Output the [X, Y] coordinate of the center of the cell containing the given text.  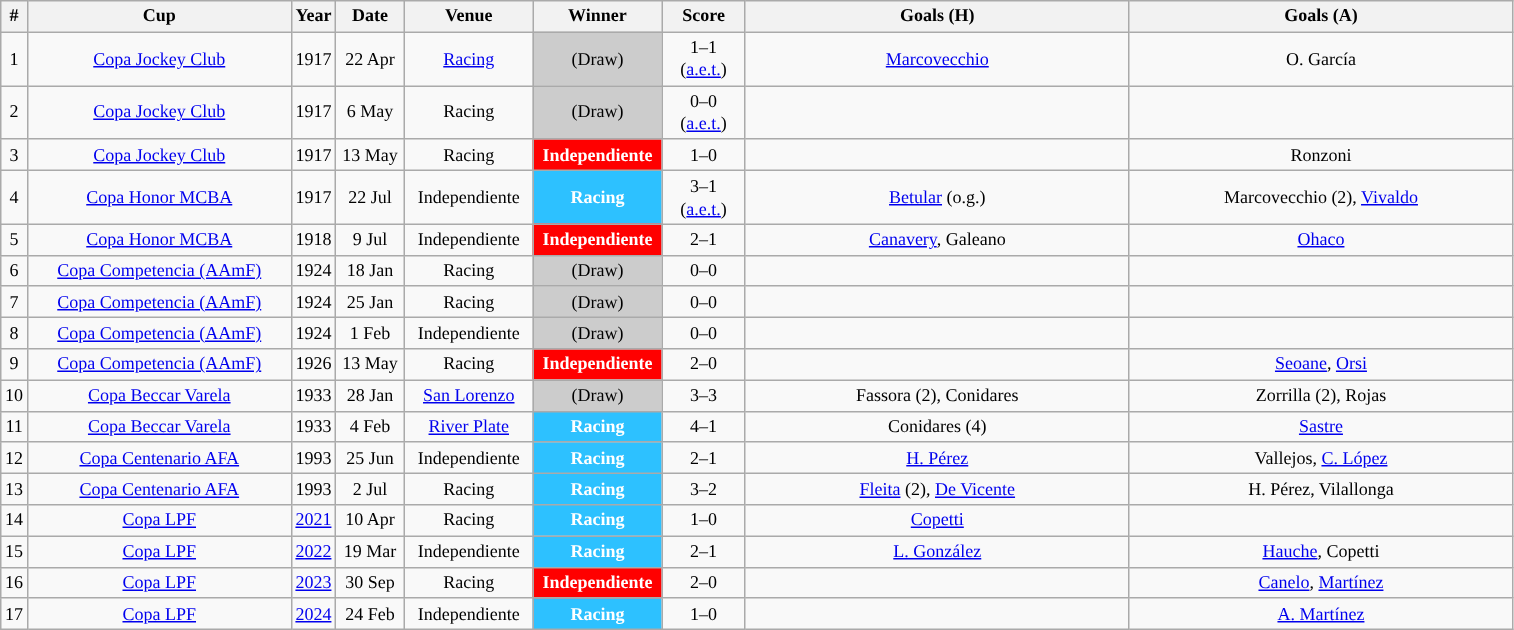
9 Jul [370, 240]
30 Sep [370, 582]
Sastre [1321, 426]
4–1 [704, 426]
Copetti [937, 520]
Ohaco [1321, 240]
2022 [314, 552]
19 Mar [370, 552]
13 [14, 488]
Canelo, Martínez [1321, 582]
2021 [314, 520]
2 [14, 113]
H. Pérez, Vilallonga [1321, 488]
4 Feb [370, 426]
A. Martínez [1321, 614]
16 [14, 582]
15 [14, 552]
12 [14, 458]
0–0 (a.e.t.) [704, 113]
3–1 (a.e.t.) [704, 197]
25 Jan [370, 302]
Cup [159, 16]
Betular (o.g.) [937, 197]
2023 [314, 582]
River Plate [468, 426]
O. García [1321, 59]
Seoane, Orsi [1321, 364]
1–1 (a.e.t.) [704, 59]
Score [704, 16]
17 [14, 614]
Fleita (2), De Vicente [937, 488]
14 [14, 520]
Venue [468, 16]
Fassora (2), Conidares [937, 396]
H. Pérez [937, 458]
4 [14, 197]
Year [314, 16]
22 Apr [370, 59]
10 Apr [370, 520]
1926 [314, 364]
Goals (H) [937, 16]
Canavery, Galeano [937, 240]
11 [14, 426]
18 Jan [370, 270]
8 [14, 334]
L. González [937, 552]
6 May [370, 113]
Marcovecchio (2), Vivaldo [1321, 197]
6 [14, 270]
Goals (A) [1321, 16]
28 Jan [370, 396]
Conidares (4) [937, 426]
1 [14, 59]
Winner [598, 16]
9 [14, 364]
25 Jun [370, 458]
3–3 [704, 396]
Ronzoni [1321, 154]
Date [370, 16]
7 [14, 302]
Zorrilla (2), Rojas [1321, 396]
5 [14, 240]
San Lorenzo [468, 396]
Marcovecchio [937, 59]
# [14, 16]
24 Feb [370, 614]
Vallejos, C. López [1321, 458]
10 [14, 396]
3–2 [704, 488]
2024 [314, 614]
3 [14, 154]
Hauche, Copetti [1321, 552]
2 Jul [370, 488]
22 Jul [370, 197]
1 Feb [370, 334]
1918 [314, 240]
